Return (x, y) of the center of cell containing provided text 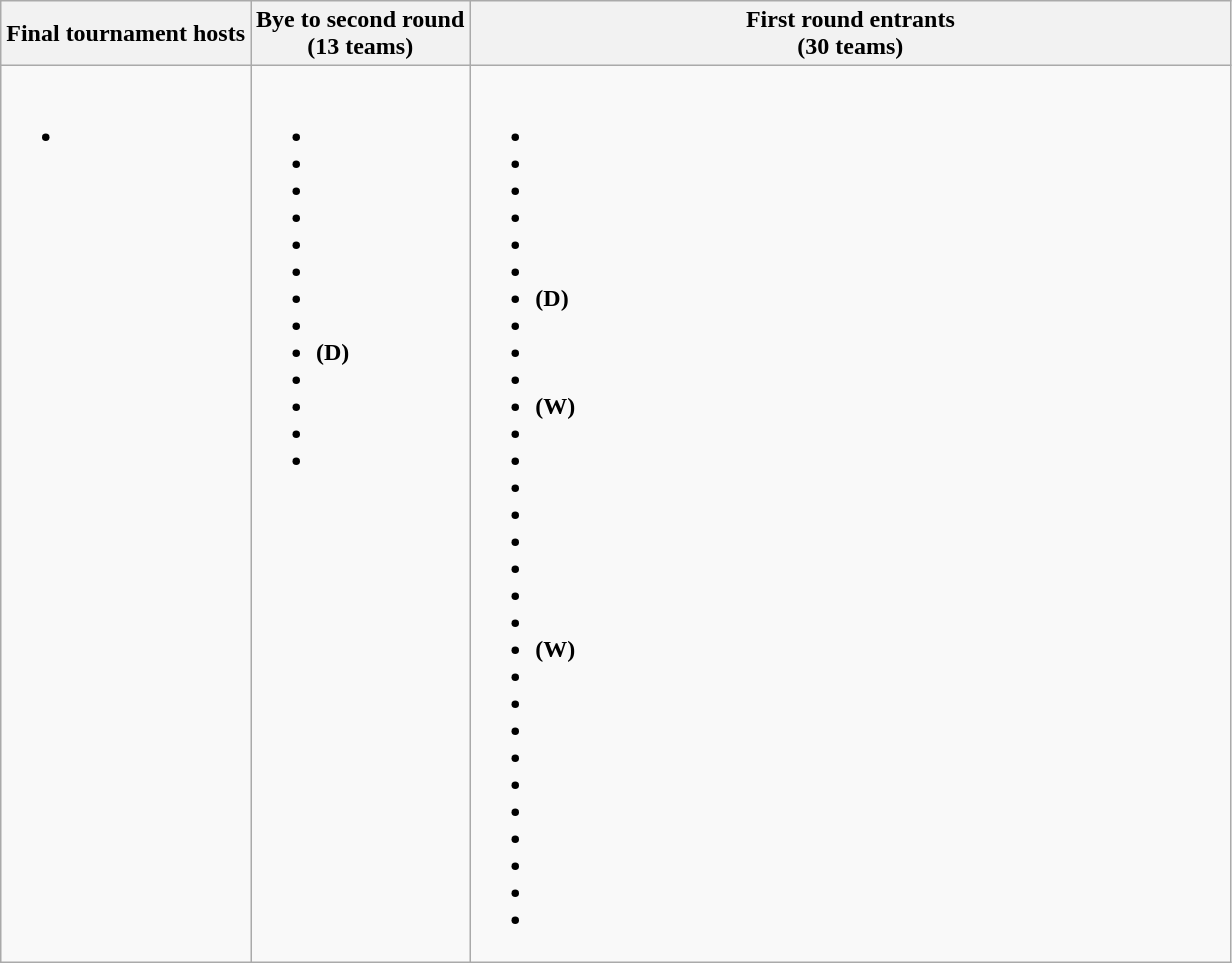
Bye to second round(13 teams) (360, 34)
(D) (W) (W) (850, 514)
(D) (360, 514)
Final tournament hosts (126, 34)
First round entrants(30 teams) (850, 34)
